Locate the cell with the specified text and output its (X, Y) center coordinate. 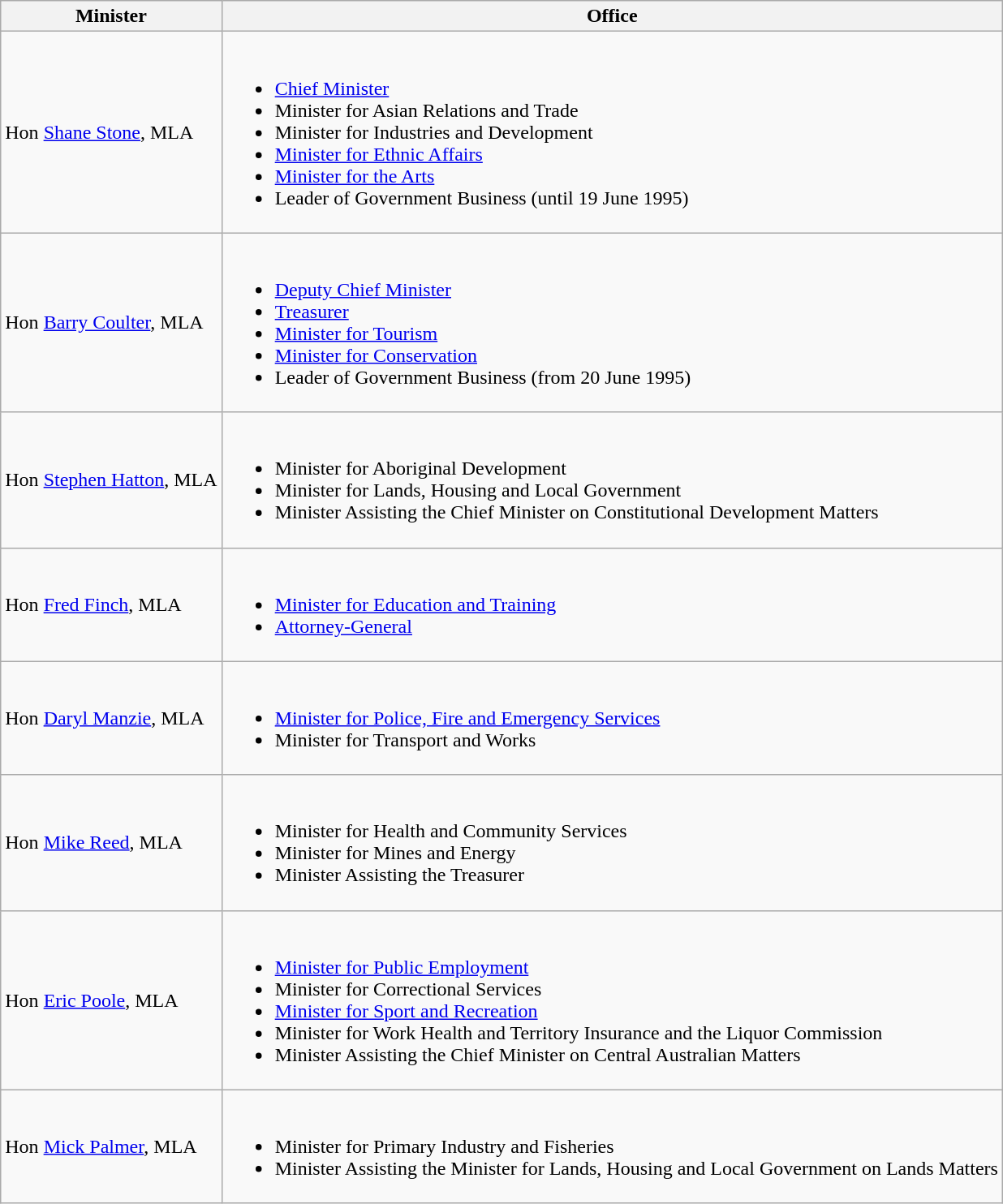
Minister for Health and Community ServicesMinister for Mines and EnergyMinister Assisting the Treasurer (612, 842)
Minister for Primary Industry and FisheriesMinister Assisting the Minister for Lands, Housing and Local Government on Lands Matters (612, 1146)
Deputy Chief MinisterTreasurerMinister for TourismMinister for ConservationLeader of Government Business (from 20 June 1995) (612, 323)
Hon Barry Coulter, MLA (111, 323)
Hon Daryl Manzie, MLA (111, 718)
Hon Mike Reed, MLA (111, 842)
Hon Shane Stone, MLA (111, 132)
Hon Fred Finch, MLA (111, 604)
Minister for Education and TrainingAttorney-General (612, 604)
Hon Eric Poole, MLA (111, 1000)
Office (612, 16)
Hon Stephen Hatton, MLA (111, 480)
Minister for Police, Fire and Emergency ServicesMinister for Transport and Works (612, 718)
Hon Mick Palmer, MLA (111, 1146)
Minister (111, 16)
